For the text-containing cell, return its midpoint in [x, y] coordinate format. 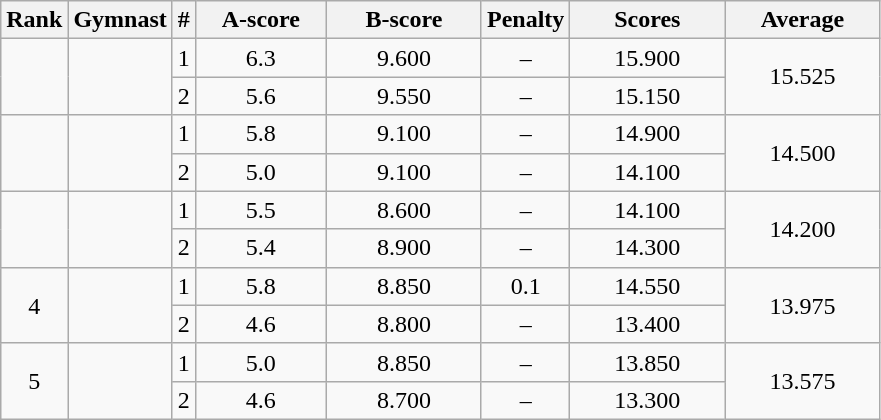
13.575 [802, 381]
14.900 [648, 134]
5 [34, 381]
13.850 [648, 362]
13.300 [648, 400]
13.400 [648, 324]
8.800 [404, 324]
4 [34, 305]
8.600 [404, 210]
14.500 [802, 153]
B-score [404, 20]
14.550 [648, 286]
Scores [648, 20]
9.600 [404, 58]
13.975 [802, 305]
Average [802, 20]
A-score [260, 20]
0.1 [525, 286]
5.4 [260, 248]
8.900 [404, 248]
8.700 [404, 400]
Penalty [525, 20]
15.525 [802, 77]
6.3 [260, 58]
5.5 [260, 210]
# [184, 20]
14.200 [802, 229]
Gymnast [120, 20]
14.300 [648, 248]
15.150 [648, 96]
5.6 [260, 96]
Rank [34, 20]
9.550 [404, 96]
15.900 [648, 58]
